For the text-containing cell, return its midpoint in [x, y] coordinate format. 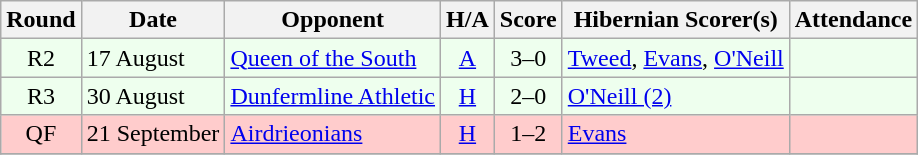
Hibernian Scorer(s) [676, 20]
R3 [41, 96]
Dunfermline Athletic [333, 96]
R2 [41, 58]
3–0 [528, 58]
1–2 [528, 134]
Queen of the South [333, 58]
H/A [468, 20]
Airdrieonians [333, 134]
21 September [153, 134]
17 August [153, 58]
Attendance [853, 20]
Score [528, 20]
O'Neill (2) [676, 96]
A [468, 58]
Opponent [333, 20]
30 August [153, 96]
Round [41, 20]
QF [41, 134]
Date [153, 20]
Tweed, Evans, O'Neill [676, 58]
Evans [676, 134]
2–0 [528, 96]
